Capture the cell that displays the provided text and extract its (X, Y) central coordinate. 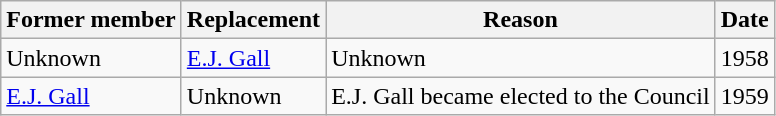
E.J. Gall became elected to the Council (521, 96)
Date (744, 20)
Replacement (253, 20)
1958 (744, 58)
1959 (744, 96)
Former member (92, 20)
Reason (521, 20)
